Provide the (X, Y) coordinate of the cell's center where the given text is located.  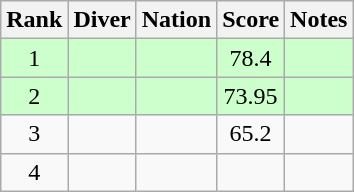
Score (251, 20)
Nation (176, 20)
1 (34, 58)
78.4 (251, 58)
Diver (102, 20)
2 (34, 96)
Notes (319, 20)
65.2 (251, 134)
73.95 (251, 96)
Rank (34, 20)
4 (34, 172)
3 (34, 134)
